Extract the [x, y] coordinate from the center of the cell holding the provided text.  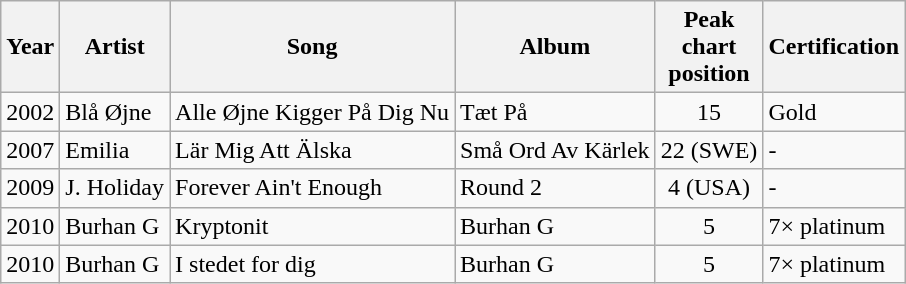
Year [30, 47]
15 [709, 112]
J. Holiday [115, 188]
Kryptonit [312, 226]
2007 [30, 150]
Alle Øjne Kigger På Dig Nu [312, 112]
I stedet for dig [312, 264]
Blå Øjne [115, 112]
2009 [30, 188]
Forever Ain't Enough [312, 188]
Tæt På [556, 112]
Gold [834, 112]
Certification [834, 47]
Round 2 [556, 188]
4 (USA) [709, 188]
2002 [30, 112]
Lär Mig Att Älska [312, 150]
Emilia [115, 150]
Album [556, 47]
Små Ord Av Kärlek [556, 150]
22 (SWE) [709, 150]
Song [312, 47]
Peakchartposition [709, 47]
Artist [115, 47]
